Scan for the cell matching the given text and deliver its (X, Y) coordinate at center. 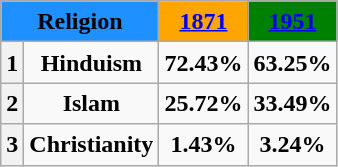
63.25% (292, 62)
Hinduism (92, 62)
2 (12, 104)
1 (12, 62)
25.72% (204, 104)
1871 (204, 22)
Religion (80, 22)
1951 (292, 22)
72.43% (204, 62)
3 (12, 144)
Christianity (92, 144)
3.24% (292, 144)
33.49% (292, 104)
1.43% (204, 144)
Islam (92, 104)
